Return the [x, y] coordinate for the center point of the cell that contains the specified text.  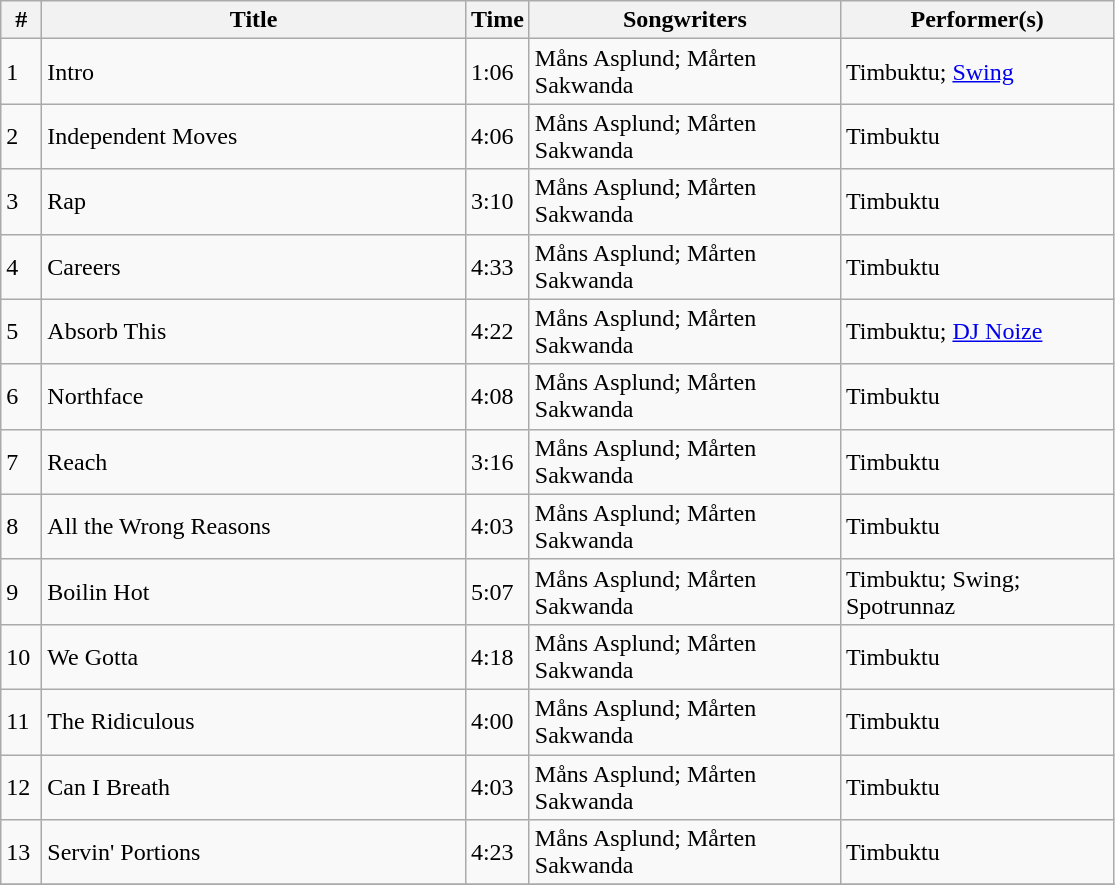
Timbuktu; DJ Noize [977, 332]
Time [497, 20]
Northface [254, 396]
4:22 [497, 332]
1 [22, 72]
4 [22, 266]
4:00 [497, 722]
All the Wrong Reasons [254, 526]
3 [22, 202]
Reach [254, 462]
9 [22, 592]
5:07 [497, 592]
Timbuktu; Swing [977, 72]
Servin' Portions [254, 852]
We Gotta [254, 656]
4:08 [497, 396]
Independent Moves [254, 136]
Performer(s) [977, 20]
7 [22, 462]
3:10 [497, 202]
Title [254, 20]
4:23 [497, 852]
Rap [254, 202]
Timbuktu; Swing; Spotrunnaz [977, 592]
Careers [254, 266]
# [22, 20]
5 [22, 332]
2 [22, 136]
4:18 [497, 656]
Can I Breath [254, 786]
4:06 [497, 136]
Boilin Hot [254, 592]
8 [22, 526]
6 [22, 396]
The Ridiculous [254, 722]
Absorb This [254, 332]
Intro [254, 72]
3:16 [497, 462]
12 [22, 786]
13 [22, 852]
11 [22, 722]
4:33 [497, 266]
1:06 [497, 72]
Songwriters [684, 20]
10 [22, 656]
